Locate the cell with the specified text and output its (X, Y) center coordinate. 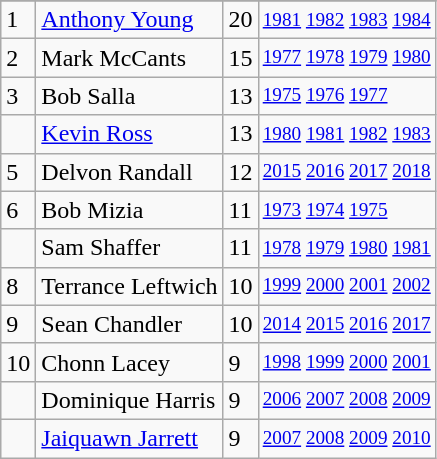
3 (18, 96)
2007 2008 2009 2010 (346, 438)
15 (240, 58)
2 (18, 58)
1981 1982 1983 1984 (346, 20)
Mark McCants (130, 58)
1977 1978 1979 1980 (346, 58)
1999 2000 2001 2002 (346, 286)
2015 2016 2017 2018 (346, 172)
1973 1974 1975 (346, 210)
1980 1981 1982 1983 (346, 134)
Jaiquawn Jarrett (130, 438)
Anthony Young (130, 20)
5 (18, 172)
1 (18, 20)
Sean Chandler (130, 324)
Sam Shaffer (130, 248)
Bob Mizia (130, 210)
6 (18, 210)
12 (240, 172)
Bob Salla (130, 96)
Chonn Lacey (130, 362)
8 (18, 286)
2014 2015 2016 2017 (346, 324)
Terrance Leftwich (130, 286)
2006 2007 2008 2009 (346, 400)
Dominique Harris (130, 400)
Kevin Ross (130, 134)
Delvon Randall (130, 172)
20 (240, 20)
1975 1976 1977 (346, 96)
1998 1999 2000 2001 (346, 362)
1978 1979 1980 1981 (346, 248)
